Determine the (X, Y) coordinate at the center of the cell enclosing the given text.  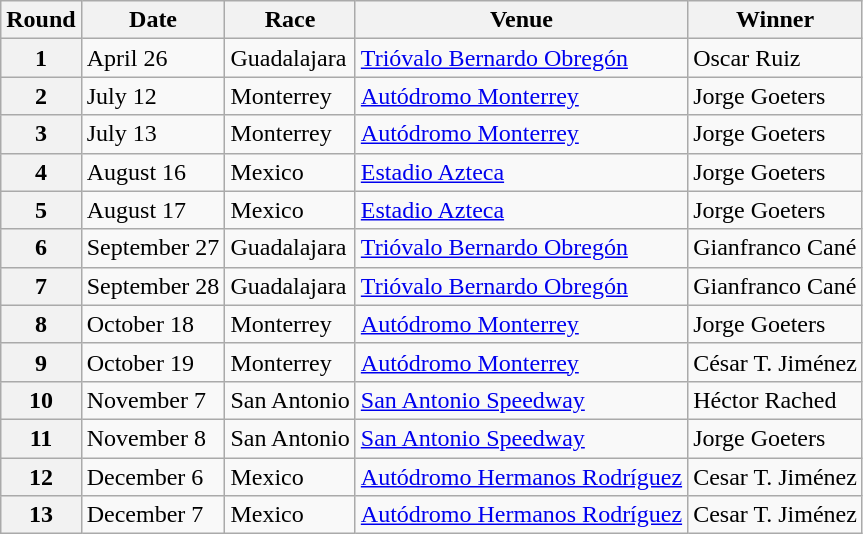
September 28 (153, 286)
César T. Jiménez (776, 362)
Race (290, 20)
December 7 (153, 515)
6 (41, 248)
October 18 (153, 324)
9 (41, 362)
Winner (776, 20)
3 (41, 134)
7 (41, 286)
4 (41, 172)
Date (153, 20)
Venue (521, 20)
September 27 (153, 248)
13 (41, 515)
1 (41, 58)
2 (41, 96)
July 12 (153, 96)
December 6 (153, 477)
10 (41, 400)
November 7 (153, 400)
October 19 (153, 362)
Héctor Rached (776, 400)
8 (41, 324)
November 8 (153, 438)
July 13 (153, 134)
Round (41, 20)
5 (41, 210)
August 16 (153, 172)
11 (41, 438)
Oscar Ruiz (776, 58)
August 17 (153, 210)
April 26 (153, 58)
12 (41, 477)
